Locate the cell with the specified text and output its [X, Y] center coordinate. 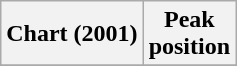
Peakposition [189, 34]
Chart (2001) [72, 34]
